Locate the cell with the specified text and output its (X, Y) center coordinate. 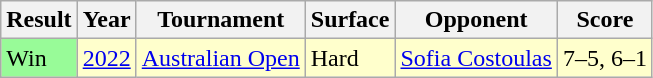
2022 (106, 58)
Sofia Costoulas (476, 58)
Result (39, 20)
Year (106, 20)
Win (39, 58)
Australian Open (220, 58)
Hard (350, 58)
Tournament (220, 20)
Opponent (476, 20)
Surface (350, 20)
7–5, 6–1 (604, 58)
Score (604, 20)
